Scan for the cell matching the given text and deliver its (X, Y) coordinate at center. 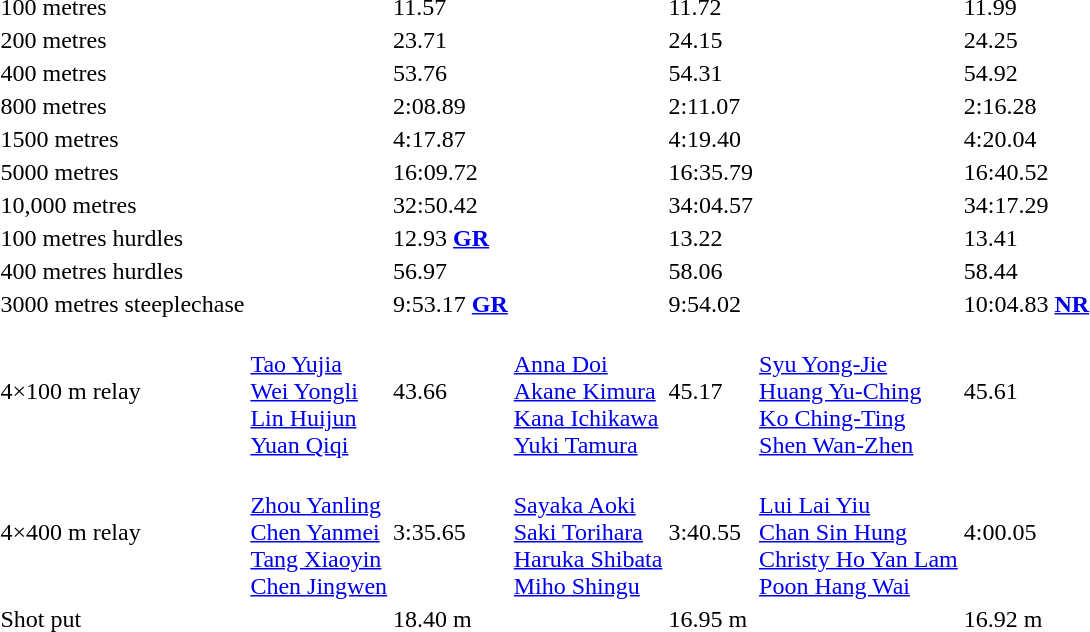
56.97 (451, 271)
13.22 (711, 238)
53.76 (451, 73)
54.92 (1026, 73)
23.71 (451, 40)
Tao YujiaWei YongliLin HuijunYuan Qiqi (319, 391)
2:08.89 (451, 106)
4:00.05 (1026, 532)
12.93 GR (451, 238)
Syu Yong-JieHuang Yu-ChingKo Ching-TingShen Wan-Zhen (859, 391)
4:20.04 (1026, 139)
16:09.72 (451, 172)
9:54.02 (711, 304)
24.25 (1026, 40)
3:40.55 (711, 532)
58.06 (711, 271)
54.31 (711, 73)
Lui Lai YiuChan Sin HungChristy Ho Yan LamPoon Hang Wai (859, 532)
58.44 (1026, 271)
32:50.42 (451, 205)
Zhou YanlingChen YanmeiTang XiaoyinChen Jingwen (319, 532)
16:35.79 (711, 172)
34:17.29 (1026, 205)
24.15 (711, 40)
3:35.65 (451, 532)
4:17.87 (451, 139)
2:16.28 (1026, 106)
10:04.83 NR (1026, 304)
45.17 (711, 391)
34:04.57 (711, 205)
2:11.07 (711, 106)
43.66 (451, 391)
Sayaka AokiSaki ToriharaHaruka ShibataMiho Shingu (588, 532)
4:19.40 (711, 139)
45.61 (1026, 391)
9:53.17 GR (451, 304)
Anna DoiAkane KimuraKana IchikawaYuki Tamura (588, 391)
16:40.52 (1026, 172)
13.41 (1026, 238)
